Determine the [x, y] coordinate at the center of the cell enclosing the given text.  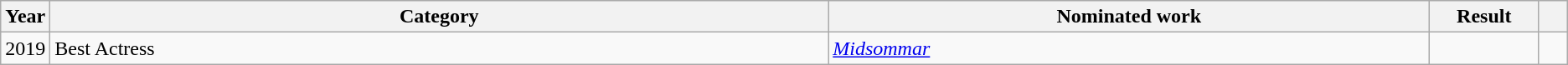
Nominated work [1129, 17]
Midsommar [1129, 48]
Category [439, 17]
Best Actress [439, 48]
Year [25, 17]
2019 [25, 48]
Result [1484, 17]
